From the cell containing the given text, extract its center point as (X, Y) coordinate. 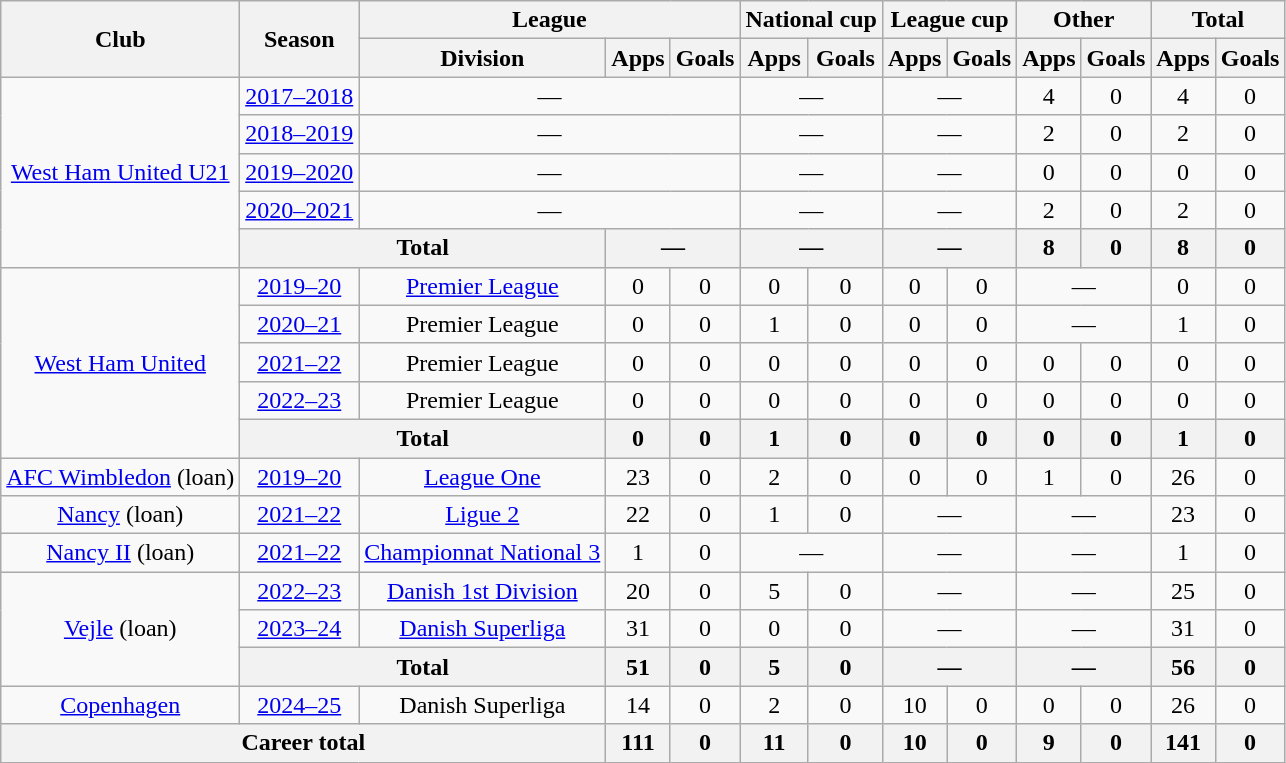
League cup (949, 20)
2020–2021 (300, 210)
Nancy II (loan) (120, 553)
Ligue 2 (482, 515)
Season (300, 39)
141 (1183, 743)
2018–2019 (300, 134)
51 (638, 667)
25 (1183, 591)
11 (774, 743)
West Ham United U21 (120, 172)
League (550, 20)
AFC Wimbledon (loan) (120, 477)
2024–25 (300, 705)
National cup (811, 20)
Danish 1st Division (482, 591)
Other (1084, 20)
Division (482, 58)
League One (482, 477)
2017–2018 (300, 96)
Vejle (loan) (120, 629)
West Ham United (120, 362)
9 (1049, 743)
Championnat National 3 (482, 553)
111 (638, 743)
56 (1183, 667)
Copenhagen (120, 705)
Club (120, 39)
20 (638, 591)
14 (638, 705)
2020–21 (300, 324)
Career total (304, 743)
22 (638, 515)
2019–2020 (300, 172)
Nancy (loan) (120, 515)
2023–24 (300, 629)
